Locate the cell with the specified text and output its (x, y) center coordinate. 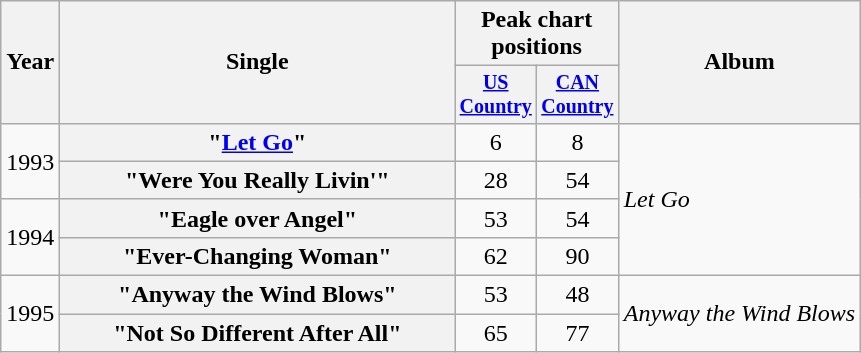
"Were You Really Livin'" (258, 180)
Year (30, 62)
6 (496, 142)
1995 (30, 314)
28 (496, 180)
77 (578, 333)
1994 (30, 237)
"Not So Different After All" (258, 333)
"Ever-Changing Woman" (258, 256)
48 (578, 295)
Peak chartpositions (536, 34)
Album (739, 62)
1993 (30, 161)
65 (496, 333)
8 (578, 142)
Let Go (739, 199)
"Eagle over Angel" (258, 218)
"Let Go" (258, 142)
Anyway the Wind Blows (739, 314)
90 (578, 256)
CAN Country (578, 94)
Single (258, 62)
62 (496, 256)
US Country (496, 94)
"Anyway the Wind Blows" (258, 295)
